Return (X, Y) of the center of cell containing provided text 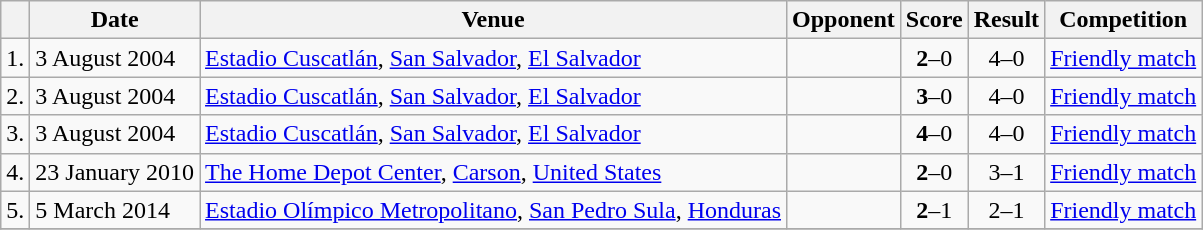
23 January 2010 (115, 172)
5 March 2014 (115, 210)
Result (1006, 20)
Opponent (844, 20)
Estadio Olímpico Metropolitano, San Pedro Sula, Honduras (494, 210)
The Home Depot Center, Carson, United States (494, 172)
3–1 (1006, 172)
Date (115, 20)
Venue (494, 20)
1. (16, 58)
3–0 (934, 96)
4. (16, 172)
Score (934, 20)
5. (16, 210)
Competition (1124, 20)
3. (16, 134)
2. (16, 96)
